Search for the cell housing the specified text and yield its (x, y) center coordinate. 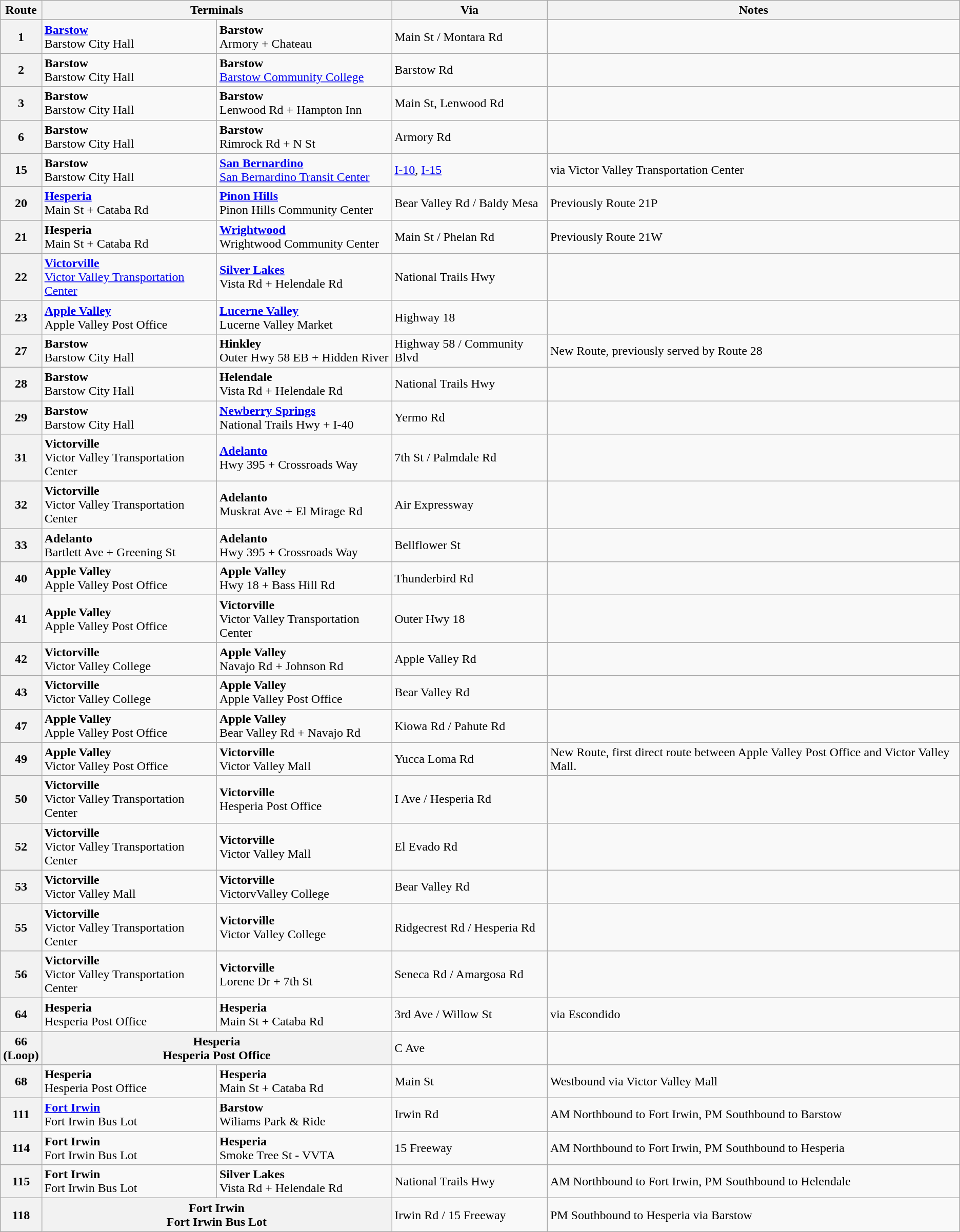
31 (21, 458)
Barstow Rd (470, 70)
23 (21, 317)
I-10, I-15 (470, 170)
20 (21, 203)
29 (21, 417)
HelendaleVista Rd + Helendale Rd (304, 383)
21 (21, 237)
114 (21, 1148)
I Ave / Hesperia Rd (470, 799)
22 (21, 277)
47 (21, 726)
41 (21, 619)
3rd Ave / Willow St (470, 1014)
42 (21, 659)
AdelantoBartlett Ave + Greening St (129, 546)
AM Northbound to Fort Irwin, PM Southbound to Barstow (753, 1115)
VictorvilleVictorvValley College (304, 887)
Main St (470, 1082)
40 (21, 578)
Newberry SpringsNational Trails Hwy + I-40 (304, 417)
64 (21, 1014)
Pinon HillsPinon Hills Community Center (304, 203)
Main St / Montara Rd (470, 37)
BarstowRimrock Rd + N St (304, 136)
115 (21, 1181)
53 (21, 887)
Notes (753, 10)
Route (21, 10)
Highway 58 / Community Blvd (470, 351)
Bellflower St (470, 546)
1 (21, 37)
Irwin Rd (470, 1115)
Apple ValleyBear Valley Rd + Navajo Rd (304, 726)
49 (21, 759)
Via (470, 10)
Yucca Loma Rd (470, 759)
San BernardinoSan Bernardino Transit Center (304, 170)
PM Southbound to Hesperia via Barstow (753, 1215)
Terminals (216, 10)
28 (21, 383)
Apple ValleyVictor Valley Post Office (129, 759)
BarstowWiliams Park & Ride (304, 1115)
VictorvilleLorene Dr + 7th St (304, 974)
Apple ValleyHwy 18 + Bass Hill Rd (304, 578)
VictorvilleHesperia Post Office (304, 799)
Apple Valley Rd (470, 659)
New Route, previously served by Route 28 (753, 351)
via Victor Valley Transportation Center (753, 170)
15 Freeway (470, 1148)
2 (21, 70)
27 (21, 351)
Thunderbird Rd (470, 578)
52 (21, 846)
HesperiaSmoke Tree St - VVTA (304, 1148)
Seneca Rd / Amargosa Rd (470, 974)
Westbound via Victor Valley Mall (753, 1082)
68 (21, 1082)
Irwin Rd / 15 Freeway (470, 1215)
6 (21, 136)
32 (21, 505)
50 (21, 799)
El Evado Rd (470, 846)
55 (21, 927)
56 (21, 974)
C Ave (470, 1048)
Yermo Rd (470, 417)
AM Northbound to Fort Irwin, PM Southbound to Helendale (753, 1181)
Apple ValleyNavajo Rd + Johnson Rd (304, 659)
7th St / Palmdale Rd (470, 458)
BarstowBarstow Community College (304, 70)
Previously Route 21P (753, 203)
33 (21, 546)
BarstowLenwood Rd + Hampton Inn (304, 104)
Main St, Lenwood Rd (470, 104)
Air Expressway (470, 505)
111 (21, 1115)
Main St / Phelan Rd (470, 237)
Bear Valley Rd / Baldy Mesa (470, 203)
BarstowArmory + Chateau (304, 37)
Ridgecrest Rd / Hesperia Rd (470, 927)
WrightwoodWrightwood Community Center (304, 237)
AM Northbound to Fort Irwin, PM Southbound to Hesperia (753, 1148)
Kiowa Rd / Pahute Rd (470, 726)
Previously Route 21W (753, 237)
Lucerne ValleyLucerne Valley Market (304, 317)
66(Loop) (21, 1048)
3 (21, 104)
Outer Hwy 18 (470, 619)
HinkleyOuter Hwy 58 EB + Hidden River (304, 351)
via Escondido (753, 1014)
15 (21, 170)
118 (21, 1215)
43 (21, 692)
Highway 18 (470, 317)
New Route, first direct route between Apple Valley Post Office and Victor Valley Mall. (753, 759)
Armory Rd (470, 136)
AdelantoMuskrat Ave + El Mirage Rd (304, 505)
